Provide the [X, Y] coordinate of the cell's center where the given text is located.  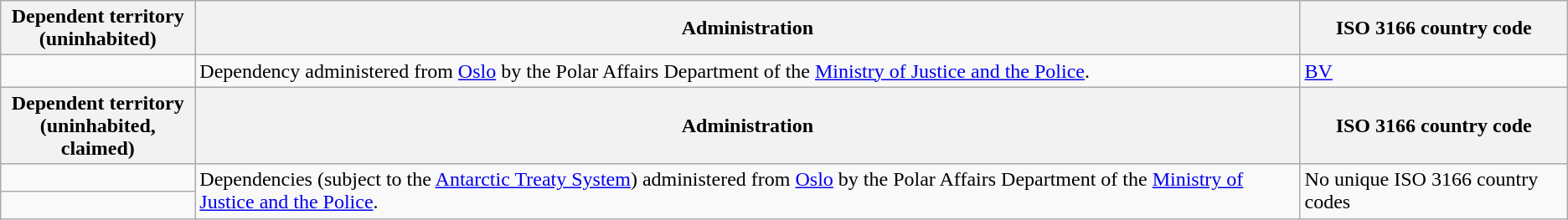
BV [1434, 71]
Dependency administered from Oslo by the Polar Affairs Department of the Ministry of Justice and the Police. [747, 71]
Dependent territory(uninhabited) [98, 28]
Dependent territory(uninhabited, claimed) [98, 125]
No unique ISO 3166 country codes [1434, 191]
